Return the (x, y) coordinate for the center point of the cell that contains the specified text.  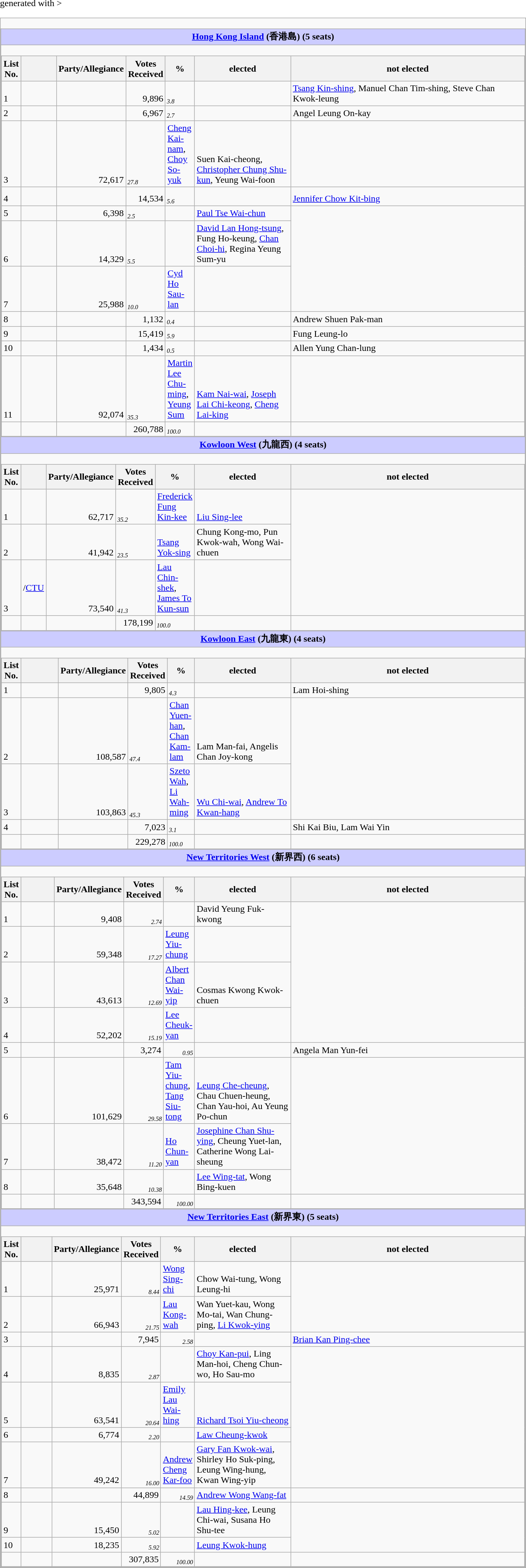
14.59 (178, 1495)
0.5 (180, 348)
Lam Hoi-shing (407, 690)
5.6 (180, 197)
Albert Chan Wai-yip (179, 985)
Chan Yuen-han, Chan Kam-lam (181, 731)
Tam Yiu-chung, Tang Siu-tong (179, 1090)
Allen Yung Chan-lung (407, 348)
Leung Kwok-hung (243, 1545)
Gary Fan Kwok-wai, Shirley Ho Suk-ping, Leung Wing-hung, Kwan Wing-yip (243, 1465)
Fung Leung-lo (407, 334)
Tsang Kin-shing, Manuel Chan Tim-shing, Steve Chan Kwok-leung (407, 93)
Josephine Chan Shu-ying, Cheung Yuet-lan, Catherine Wong Lai-sheung (243, 1146)
260,788 (145, 429)
6,967 (145, 113)
52,202 (89, 1025)
Martin Lee Chu-ming, Yeung Sum (180, 388)
35.2 (136, 507)
29.58 (144, 1090)
8.44 (141, 1279)
Lam Man-fai, Angelis Chan Joy-kong (243, 731)
49,242 (87, 1465)
Kowloon West (九龍西) (4 seats) (263, 445)
27.8 (145, 153)
3.1 (181, 827)
6,774 (87, 1435)
72,617 (91, 153)
63,541 (87, 1404)
11 (11, 388)
45.3 (148, 792)
11.20 (144, 1146)
5.5 (145, 244)
5.92 (141, 1545)
Brian Kan Ping-chee (407, 1339)
Lau Hing-kee, Leung Chi-wai, Susana Ho Shu-tee (243, 1520)
2.58 (178, 1339)
Hong Kong Island (香港島) (5 seats) (263, 37)
5.9 (180, 334)
Wu Chi-wai, Andrew To Kwan-hang (243, 792)
10.0 (145, 289)
35,648 (89, 1181)
David Yeung Fuk-kwong (243, 914)
0.95 (179, 1050)
3.8 (180, 93)
Wong Sing-chi (178, 1279)
Leung Yiu-chung (179, 944)
Szeto Wah, Li Wah-ming (181, 792)
Cyd Ho Sau-lan (180, 289)
343,594 (144, 1201)
4.3 (181, 690)
7,945 (141, 1339)
9,408 (89, 914)
62,717 (81, 507)
Emily Lau Wai-hing (178, 1404)
2.7 (180, 113)
9,896 (145, 93)
0.4 (180, 319)
20.64 (141, 1404)
Chung Kong-mo, Pun Kwok-wah, Wong Wai-chuen (243, 542)
178,199 (136, 623)
Chow Wai-tung, Wong Leung-hi (243, 1279)
5.02 (141, 1520)
Frederick Fung Kin-kee (175, 507)
59,348 (89, 944)
Cheng Kai-nam, Choy So-yuk (180, 153)
41.3 (136, 588)
17.27 (144, 944)
103,863 (93, 792)
35.3 (145, 388)
307,835 (141, 1559)
3,274 (144, 1050)
Wan Yuet-kau, Wong Mo-tai, Wan Chung-ping, Li Kwok-ying (243, 1314)
Cosmas Kwong Kwok-chuen (243, 985)
25,971 (87, 1279)
Lee Wing-tat, Wong Bing-kuen (243, 1181)
2.87 (141, 1364)
12.69 (144, 985)
David Lan Hong-tsung, Fung Ho-keung, Chan Choi-hi, Regina Yeung Sum-yu (243, 244)
15.19 (144, 1025)
Shi Kai Biu, Lam Wai Yin (407, 827)
21.75 (141, 1314)
16.00 (141, 1465)
9,805 (148, 690)
Tsang Yok-sing (175, 542)
44,899 (141, 1495)
108,587 (93, 731)
Richard Tsoi Yiu-cheong (243, 1404)
23.5 (136, 542)
18,235 (87, 1545)
Leung Che-cheung, Chau Chuen-heung, Chan Yau-hoi, Au Yeung Po-chun (243, 1090)
2.5 (145, 213)
101,629 (89, 1090)
Law Cheung-kwok (243, 1435)
15,419 (145, 334)
38,472 (89, 1146)
41,942 (81, 542)
2.74 (144, 914)
/CTU (34, 588)
Angel Leung On-kay (407, 113)
Suen Kai-cheong, Christopher Chung Shu-kun, Yeung Wai-foon (243, 153)
Paul Tse Wai-chun (243, 213)
43,613 (89, 985)
Kam Nai-wai, Joseph Lai Chi-keong, Cheng Lai-king (243, 388)
New Territories East (新界東) (5 seats) (263, 1217)
Andrew Wong Wang-fat (243, 1495)
Lau Chin-shek, James To Kun-sun (175, 588)
Lee Cheuk-yan (179, 1025)
92,074 (91, 388)
66,943 (87, 1314)
73,540 (81, 588)
229,278 (148, 842)
Andrew Cheng Kar-foo (178, 1465)
Liu Sing-lee (243, 507)
10.38 (144, 1181)
2.20 (141, 1435)
Angela Man Yun-fei (407, 1050)
6,398 (91, 213)
Kowloon East (九龍東) (4 seats) (263, 639)
Ho Chun-yan (179, 1146)
Andrew Shuen Pak-man (407, 319)
8,835 (87, 1364)
1,132 (145, 319)
14,329 (91, 244)
47.4 (148, 731)
7,023 (148, 827)
14,534 (145, 197)
15,450 (87, 1520)
25,988 (91, 289)
Lau Kong-wah (178, 1314)
Jennifer Chow Kit-bing (407, 197)
1,434 (145, 348)
Choy Kan-pui, Ling Man-hoi, Cheng Chun-wo, Ho Sau-mo (243, 1364)
New Territories West (新界西) (6 seats) (263, 857)
